Locate the cell with the specified text and output its [X, Y] center coordinate. 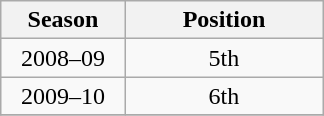
Position [224, 20]
2008–09 [63, 58]
6th [224, 96]
5th [224, 58]
Season [63, 20]
2009–10 [63, 96]
